Capture the cell that displays the provided text and extract its [x, y] central coordinate. 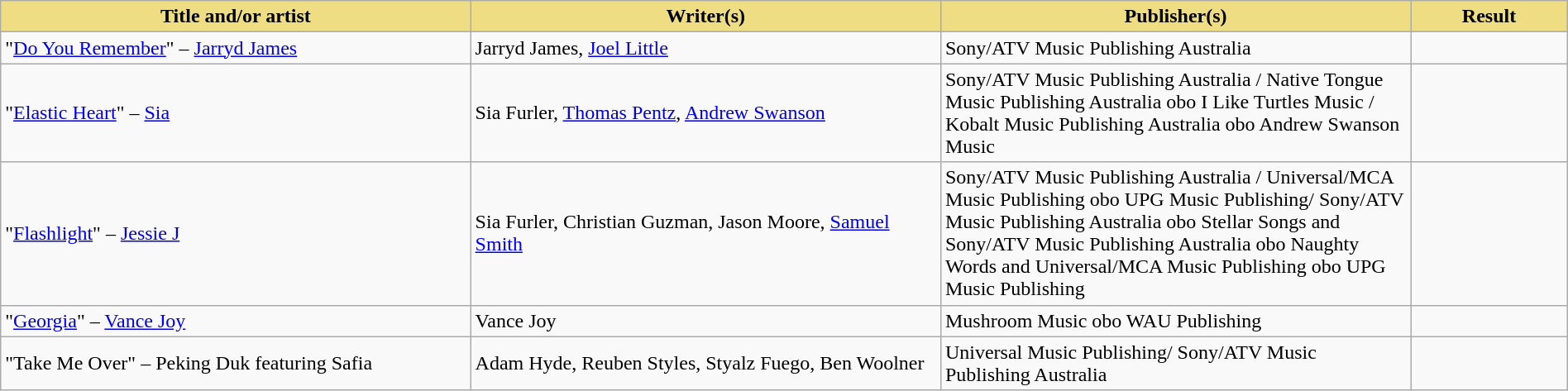
Writer(s) [705, 17]
Mushroom Music obo WAU Publishing [1175, 321]
Result [1489, 17]
Jarryd James, Joel Little [705, 48]
"Do You Remember" – Jarryd James [236, 48]
Universal Music Publishing/ Sony/ATV Music Publishing Australia [1175, 364]
Sia Furler, Thomas Pentz, Andrew Swanson [705, 112]
"Flashlight" – Jessie J [236, 233]
Sia Furler, Christian Guzman, Jason Moore, Samuel Smith [705, 233]
"Take Me Over" – Peking Duk featuring Safia [236, 364]
Vance Joy [705, 321]
"Georgia" – Vance Joy [236, 321]
Title and/or artist [236, 17]
Adam Hyde, Reuben Styles, Styalz Fuego, Ben Woolner [705, 364]
Publisher(s) [1175, 17]
"Elastic Heart" – Sia [236, 112]
Sony/ATV Music Publishing Australia [1175, 48]
